Pinpoint the cell where the given text exists, returning its [x, y] midpoint coordinate. 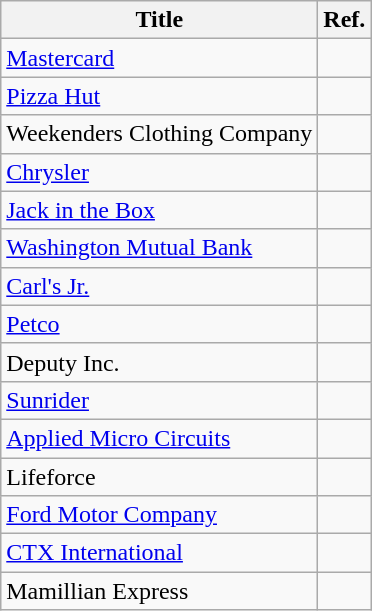
Washington Mutual Bank [160, 248]
Mamillian Express [160, 591]
Applied Micro Circuits [160, 438]
Lifeforce [160, 477]
Ford Motor Company [160, 515]
Carl's Jr. [160, 286]
Chrysler [160, 172]
Sunrider [160, 400]
Deputy Inc. [160, 362]
Jack in the Box [160, 210]
Weekenders Clothing Company [160, 134]
CTX International [160, 553]
Petco [160, 324]
Pizza Hut [160, 96]
Title [160, 20]
Ref. [344, 20]
Mastercard [160, 58]
